Extract the (X, Y) coordinate from the center of the cell holding the provided text.  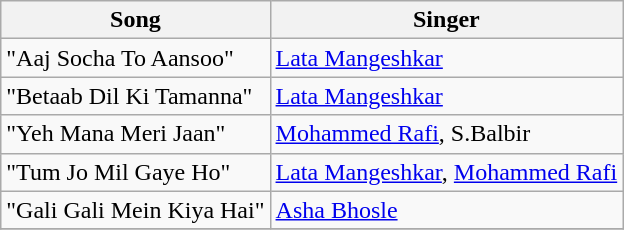
"Gali Gali Mein Kiya Hai" (136, 210)
Singer (446, 20)
Mohammed Rafi, S.Balbir (446, 134)
"Yeh Mana Meri Jaan" (136, 134)
"Betaab Dil Ki Tamanna" (136, 96)
Song (136, 20)
Asha Bhosle (446, 210)
"Tum Jo Mil Gaye Ho" (136, 172)
Lata Mangeshkar, Mohammed Rafi (446, 172)
"Aaj Socha To Aansoo" (136, 58)
